Return the (X, Y) coordinate for the center point of the cell that contains the specified text.  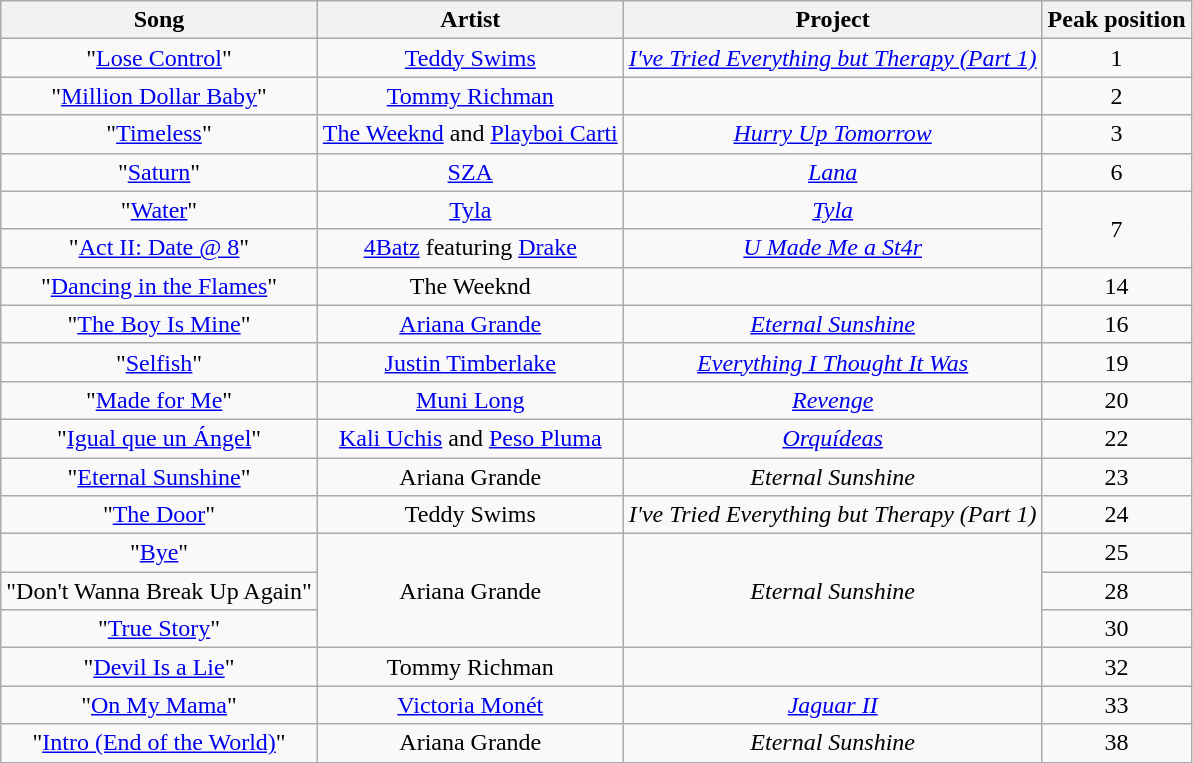
33 (1116, 705)
"Eternal Sunshine" (160, 477)
16 (1116, 324)
4Batz featuring Drake (470, 248)
6 (1116, 172)
25 (1116, 553)
The Weeknd and Playboi Carti (470, 134)
Revenge (832, 400)
23 (1116, 477)
22 (1116, 438)
20 (1116, 400)
Artist (470, 20)
24 (1116, 515)
"Selfish" (160, 362)
Victoria Monét (470, 705)
1 (1116, 58)
U Made Me a St4r (832, 248)
"Intro (End of the World)" (160, 743)
"Lose Control" (160, 58)
"Bye" (160, 553)
"Saturn" (160, 172)
Orquídeas (832, 438)
3 (1116, 134)
Muni Long (470, 400)
The Weeknd (470, 286)
"Dancing in the Flames" (160, 286)
7 (1116, 229)
Kali Uchis and Peso Pluma (470, 438)
SZA (470, 172)
Hurry Up Tomorrow (832, 134)
14 (1116, 286)
Peak position (1116, 20)
"Million Dollar Baby" (160, 96)
"Made for Me" (160, 400)
28 (1116, 591)
Everything I Thought It Was (832, 362)
19 (1116, 362)
"Act II: Date @ 8" (160, 248)
"Timeless" (160, 134)
"True Story" (160, 629)
"Igual que un Ángel" (160, 438)
"The Door" (160, 515)
Project (832, 20)
38 (1116, 743)
Jaguar II (832, 705)
2 (1116, 96)
32 (1116, 667)
Justin Timberlake (470, 362)
Song (160, 20)
Lana (832, 172)
"On My Mama" (160, 705)
"Devil Is a Lie" (160, 667)
"Don't Wanna Break Up Again" (160, 591)
"Water" (160, 210)
"The Boy Is Mine" (160, 324)
30 (1116, 629)
